Find where the given text appears and provide that cell's center as (x, y) coordinate. 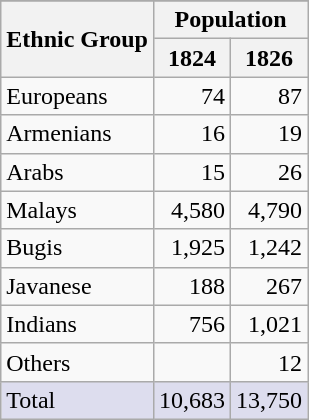
4,580 (192, 210)
10,683 (192, 400)
26 (268, 172)
1,242 (268, 248)
12 (268, 362)
Arabs (78, 172)
74 (192, 96)
Ethnic Group (78, 39)
19 (268, 134)
267 (268, 286)
Total (78, 400)
87 (268, 96)
15 (192, 172)
Javanese (78, 286)
Malays (78, 210)
Armenians (78, 134)
Others (78, 362)
Indians (78, 324)
Europeans (78, 96)
1826 (268, 58)
1,021 (268, 324)
4,790 (268, 210)
13,750 (268, 400)
1,925 (192, 248)
16 (192, 134)
188 (192, 286)
756 (192, 324)
Bugis (78, 248)
Population (230, 20)
1824 (192, 58)
